Pinpoint the cell where the given text exists, returning its [x, y] midpoint coordinate. 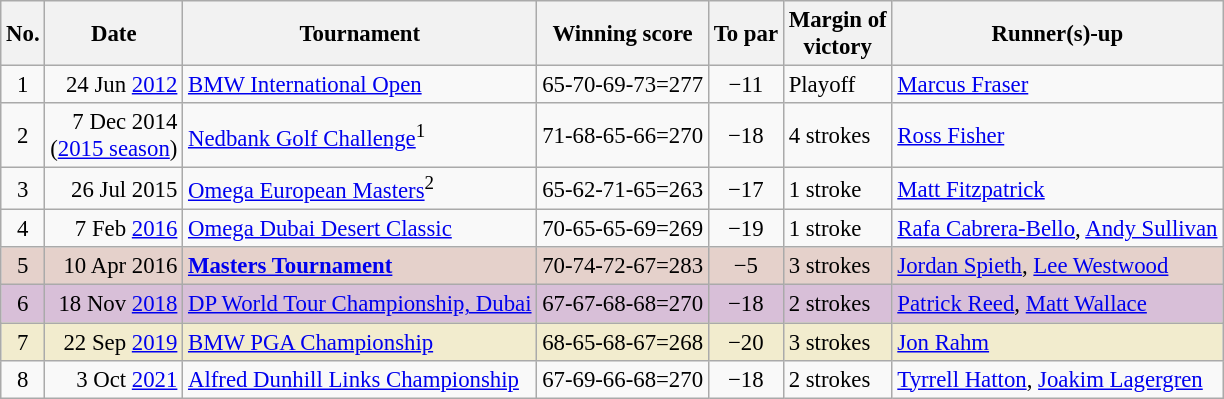
BMW International Open [360, 85]
Masters Tournament [360, 267]
18 Nov 2018 [114, 304]
−17 [746, 189]
22 Sep 2019 [114, 342]
Ross Fisher [1058, 136]
Playoff [838, 85]
DP World Tour Championship, Dubai [360, 304]
8 [23, 379]
10 Apr 2016 [114, 267]
−20 [746, 342]
BMW PGA Championship [360, 342]
7 Dec 2014(2015 season) [114, 136]
Date [114, 34]
−11 [746, 85]
Alfred Dunhill Links Championship [360, 379]
3 [23, 189]
Jon Rahm [1058, 342]
Runner(s)-up [1058, 34]
67-69-66-68=270 [623, 379]
26 Jul 2015 [114, 189]
Winning score [623, 34]
Rafa Cabrera-Bello, Andy Sullivan [1058, 229]
3 Oct 2021 [114, 379]
Patrick Reed, Matt Wallace [1058, 304]
Matt Fitzpatrick [1058, 189]
Jordan Spieth, Lee Westwood [1058, 267]
Omega European Masters2 [360, 189]
Tournament [360, 34]
−5 [746, 267]
Marcus Fraser [1058, 85]
2 [23, 136]
70-74-72-67=283 [623, 267]
5 [23, 267]
No. [23, 34]
6 [23, 304]
4 strokes [838, 136]
7 [23, 342]
68-65-68-67=268 [623, 342]
70-65-65-69=269 [623, 229]
7 Feb 2016 [114, 229]
65-62-71-65=263 [623, 189]
24 Jun 2012 [114, 85]
To par [746, 34]
4 [23, 229]
67-67-68-68=270 [623, 304]
65-70-69-73=277 [623, 85]
Margin ofvictory [838, 34]
1 [23, 85]
−19 [746, 229]
Nedbank Golf Challenge1 [360, 136]
Tyrrell Hatton, Joakim Lagergren [1058, 379]
71-68-65-66=270 [623, 136]
Omega Dubai Desert Classic [360, 229]
